Pinpoint the cell where the given text exists, returning its (x, y) midpoint coordinate. 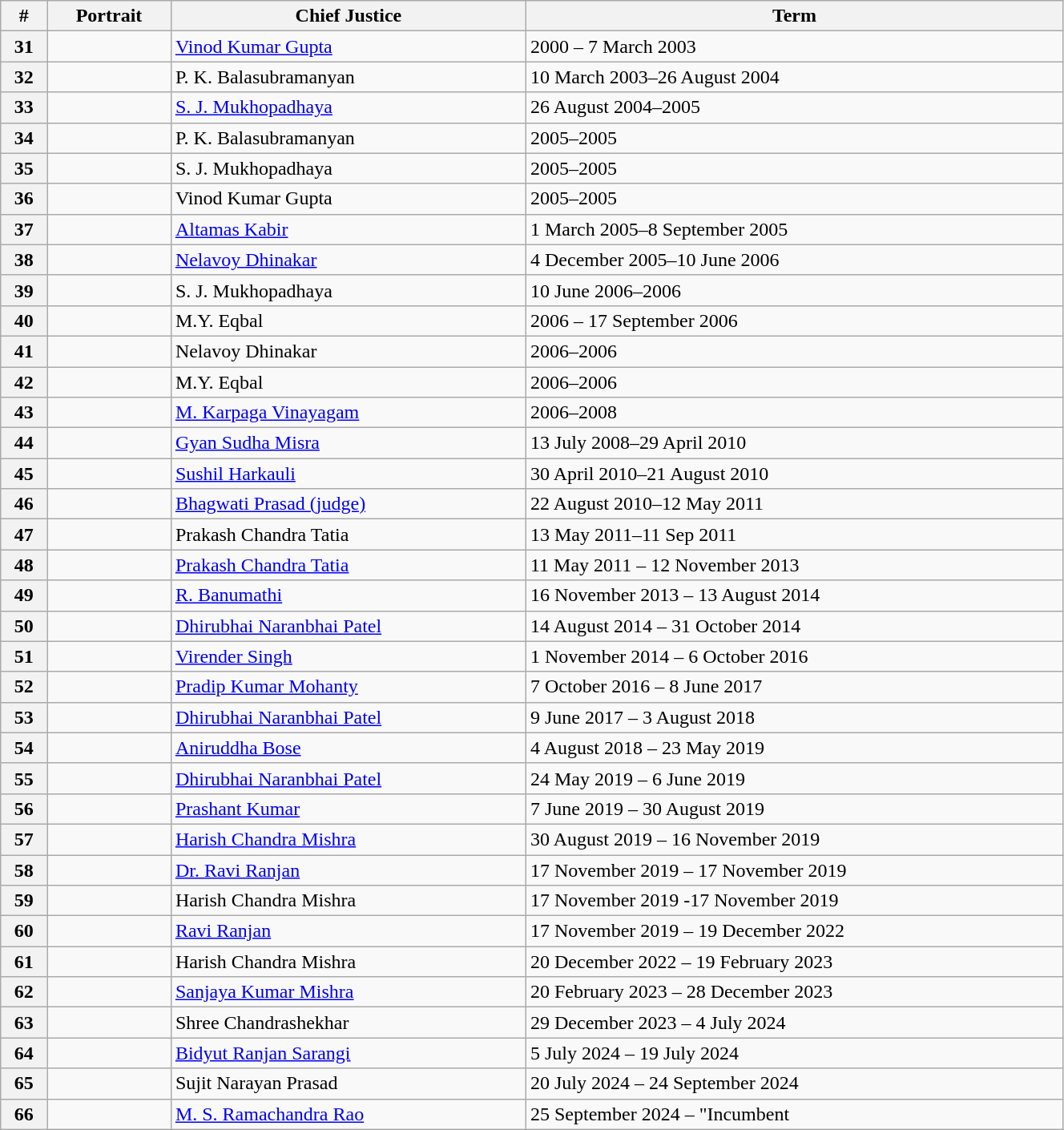
58 (24, 870)
Sujit Narayan Prasad (348, 1084)
1 November 2014 – 6 October 2016 (794, 656)
42 (24, 382)
Shree Chandrashekhar (348, 1023)
Sanjaya Kumar Mishra (348, 992)
54 (24, 748)
41 (24, 351)
59 (24, 901)
22 August 2010–12 May 2011 (794, 504)
31 (24, 46)
5 July 2024 – 19 July 2024 (794, 1053)
47 (24, 535)
17 November 2019 -17 November 2019 (794, 901)
14 August 2014 – 31 October 2014 (794, 626)
26 August 2004–2005 (794, 107)
10 June 2006–2006 (794, 290)
60 (24, 931)
24 May 2019 – 6 June 2019 (794, 778)
55 (24, 778)
M. S. Ramachandra Rao (348, 1114)
Portrait (109, 16)
1 March 2005–8 September 2005 (794, 229)
45 (24, 474)
2006 – 17 September 2006 (794, 321)
4 August 2018 – 23 May 2019 (794, 748)
35 (24, 168)
20 February 2023 – 28 December 2023 (794, 992)
56 (24, 809)
63 (24, 1023)
4 December 2005–10 June 2006 (794, 260)
61 (24, 962)
10 March 2003–26 August 2004 (794, 77)
32 (24, 77)
16 November 2013 – 13 August 2014 (794, 595)
Sushil Harkauli (348, 474)
Virender Singh (348, 656)
2000 – 7 March 2003 (794, 46)
Aniruddha Bose (348, 748)
Term (794, 16)
49 (24, 595)
Gyan Sudha Misra (348, 443)
62 (24, 992)
65 (24, 1084)
36 (24, 199)
Ravi Ranjan (348, 931)
# (24, 16)
51 (24, 656)
Altamas Kabir (348, 229)
50 (24, 626)
30 August 2019 – 16 November 2019 (794, 839)
30 April 2010–21 August 2010 (794, 474)
64 (24, 1053)
48 (24, 565)
R. Banumathi (348, 595)
53 (24, 717)
13 July 2008–29 April 2010 (794, 443)
66 (24, 1114)
17 November 2019 – 19 December 2022 (794, 931)
9 June 2017 – 3 August 2018 (794, 717)
38 (24, 260)
52 (24, 687)
13 May 2011–11 Sep 2011 (794, 535)
7 October 2016 – 8 June 2017 (794, 687)
M. Karpaga Vinayagam (348, 413)
Prashant Kumar (348, 809)
44 (24, 443)
37 (24, 229)
57 (24, 839)
40 (24, 321)
7 June 2019 – 30 August 2019 (794, 809)
39 (24, 290)
46 (24, 504)
Bhagwati Prasad (judge) (348, 504)
25 September 2024 – "Incumbent (794, 1114)
11 May 2011 – 12 November 2013 (794, 565)
29 December 2023 – 4 July 2024 (794, 1023)
Dr. Ravi Ranjan (348, 870)
Chief Justice (348, 16)
Pradip Kumar Mohanty (348, 687)
43 (24, 413)
34 (24, 138)
33 (24, 107)
20 December 2022 – 19 February 2023 (794, 962)
20 July 2024 – 24 September 2024 (794, 1084)
2006–2008 (794, 413)
Bidyut Ranjan Sarangi (348, 1053)
17 November 2019 – 17 November 2019 (794, 870)
